Locate the cell with the specified text and output its (X, Y) center coordinate. 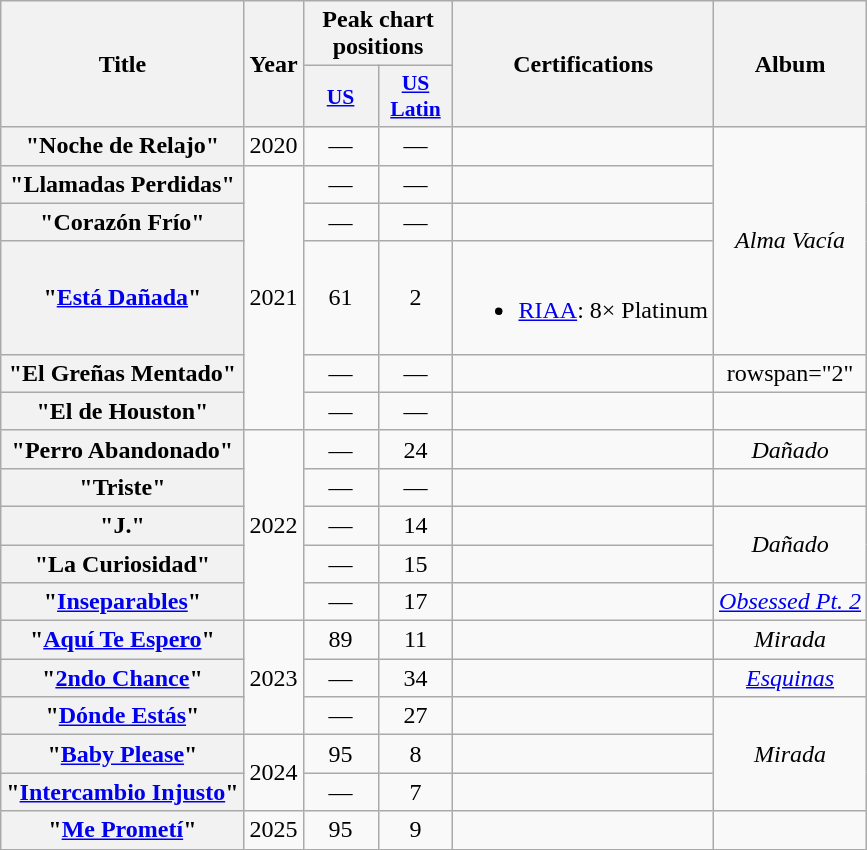
Esquinas (790, 678)
Title (122, 64)
"Triste" (122, 487)
2022 (274, 525)
"2ndo Chance" (122, 678)
"El de Houston" (122, 411)
rowspan="2" (790, 373)
2025 (274, 830)
RIAA: 8× Platinum (584, 298)
2021 (274, 298)
9 (416, 830)
"Me Prometí" (122, 830)
"Dónde Estás" (122, 716)
8 (416, 754)
"Inseparables" (122, 602)
"Corazón Frío" (122, 222)
Obsessed Pt. 2 (790, 602)
61 (340, 298)
"Aquí Te Espero" (122, 640)
24 (416, 449)
2 (416, 298)
Certifications (584, 64)
"Está Dañada" (122, 298)
Alma Vacía (790, 240)
Year (274, 64)
"Baby Please" (122, 754)
"Llamadas Perdidas" (122, 184)
2023 (274, 678)
2024 (274, 773)
27 (416, 716)
34 (416, 678)
17 (416, 602)
"J." (122, 525)
"La Curiosidad" (122, 563)
14 (416, 525)
7 (416, 792)
US (340, 96)
Album (790, 64)
Peak chart positions (378, 34)
"Perro Abandonado" (122, 449)
2020 (274, 146)
"Intercambio Injusto" (122, 792)
89 (340, 640)
11 (416, 640)
15 (416, 563)
"El Greñas Mentado" (122, 373)
USLatin (416, 96)
"Noche de Relajo" (122, 146)
